From the cell containing the given text, extract its center point as [X, Y] coordinate. 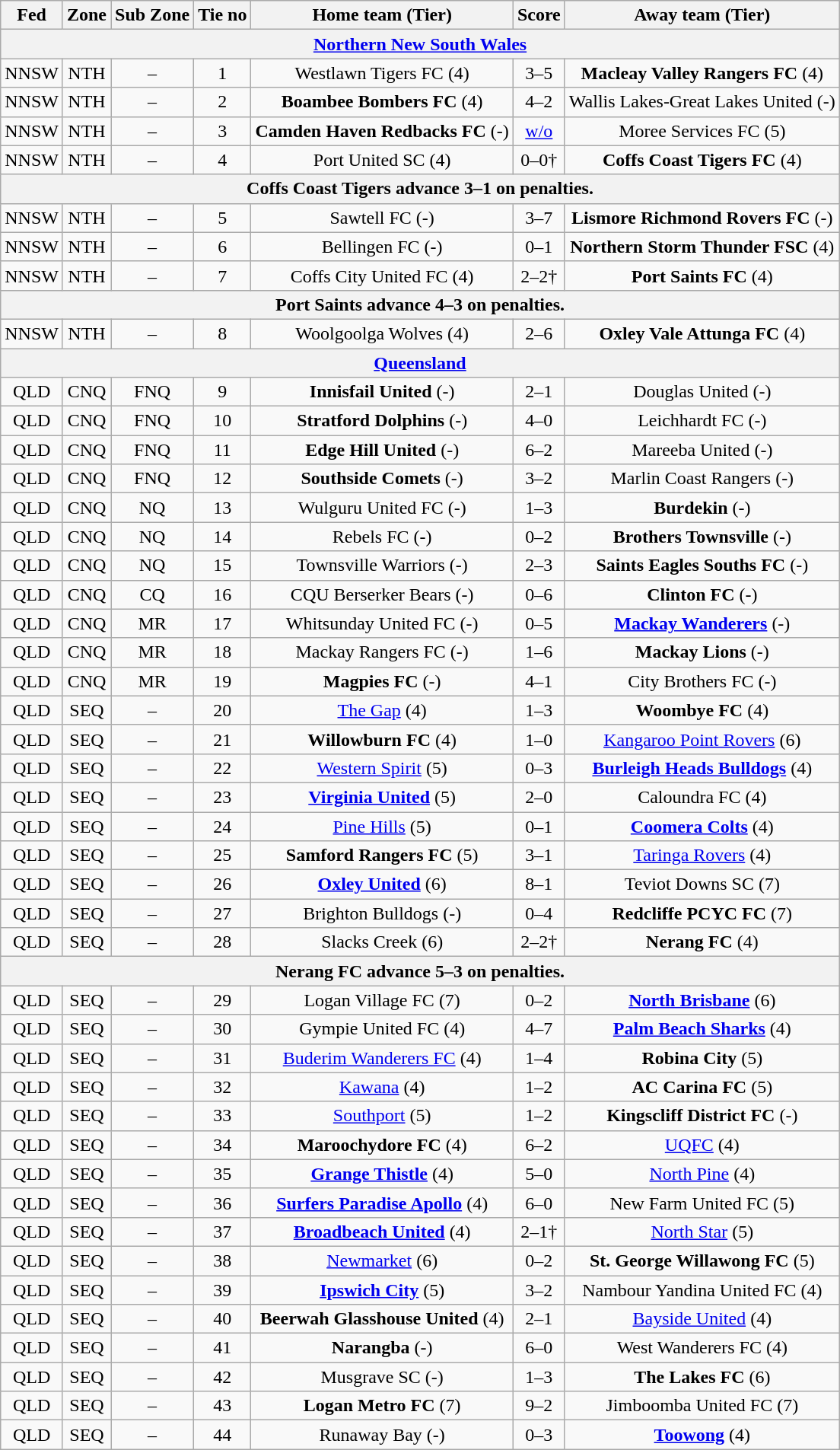
18 [222, 652]
w/o [539, 131]
3 [222, 131]
Fed [32, 15]
North Pine (4) [702, 1174]
2–6 [539, 333]
37 [222, 1232]
41 [222, 1348]
11 [222, 450]
Oxley Vale Attunga FC (4) [702, 333]
Brothers Townsville (-) [702, 537]
North Brisbane (6) [702, 1000]
4–7 [539, 1029]
29 [222, 1000]
Runaway Bay (-) [382, 1435]
Gympie United FC (4) [382, 1029]
2–3 [539, 566]
6 [222, 247]
15 [222, 566]
Macleay Valley Rangers FC (4) [702, 73]
Coffs City United FC (4) [382, 276]
CQU Berserker Bears (-) [382, 594]
Marlin Coast Rangers (-) [702, 479]
Coffs Coast Tigers advance 3–1 on penalties. [420, 189]
City Brothers FC (-) [702, 681]
Logan Metro FC (7) [382, 1406]
Burdekin (-) [702, 508]
Surfers Paradise Apollo (4) [382, 1203]
2–1† [539, 1232]
North Star (5) [702, 1232]
Oxley United (6) [382, 884]
Stratford Dolphins (-) [382, 421]
31 [222, 1058]
13 [222, 508]
Toowong (4) [702, 1435]
Nerang FC (4) [702, 942]
Sub Zone [152, 15]
32 [222, 1087]
Edge Hill United (-) [382, 450]
0–4 [539, 913]
0–6 [539, 594]
20 [222, 710]
Burleigh Heads Bulldogs (4) [702, 768]
21 [222, 739]
Home team (Tier) [382, 15]
3–7 [539, 218]
Palm Beach Sharks (4) [702, 1029]
Nambour Yandina United FC (4) [702, 1290]
8 [222, 333]
2–0 [539, 797]
1–6 [539, 652]
Kawana (4) [382, 1087]
3–1 [539, 856]
Whitsunday United FC (-) [382, 623]
Willowburn FC (4) [382, 739]
12 [222, 479]
Slacks Creek (6) [382, 942]
Coffs Coast Tigers FC (4) [702, 160]
Score [539, 15]
Teviot Downs SC (7) [702, 884]
16 [222, 594]
44 [222, 1435]
1–4 [539, 1058]
2 [222, 102]
Brighton Bulldogs (-) [382, 913]
4–2 [539, 102]
Woombye FC (4) [702, 710]
38 [222, 1260]
33 [222, 1116]
14 [222, 537]
West Wanderers FC (4) [702, 1348]
Redcliffe PCYC FC (7) [702, 913]
Jimboomba United FC (7) [702, 1406]
36 [222, 1203]
Maroochydore FC (4) [382, 1145]
10 [222, 421]
Clinton FC (-) [702, 594]
17 [222, 623]
25 [222, 856]
Moree Services FC (5) [702, 131]
Bellingen FC (-) [382, 247]
Mackay Lions (-) [702, 652]
40 [222, 1319]
Queensland [420, 363]
New Farm United FC (5) [702, 1203]
9–2 [539, 1406]
42 [222, 1377]
Nerang FC advance 5–3 on penalties. [420, 971]
4 [222, 160]
Woolgoolga Wolves (4) [382, 333]
Port United SC (4) [382, 160]
23 [222, 797]
Taringa Rovers (4) [702, 856]
3–5 [539, 73]
Kangaroo Point Rovers (6) [702, 739]
Musgrave SC (-) [382, 1377]
CQ [152, 594]
Robina City (5) [702, 1058]
8–1 [539, 884]
UQFC (4) [702, 1145]
Zone [87, 15]
Bayside United (4) [702, 1319]
Boambee Bombers FC (4) [382, 102]
35 [222, 1174]
Caloundra FC (4) [702, 797]
Mackay Rangers FC (-) [382, 652]
The Lakes FC (6) [702, 1377]
5 [222, 218]
Narangba (-) [382, 1348]
4–1 [539, 681]
Beerwah Glasshouse United (4) [382, 1319]
28 [222, 942]
Kingscliff District FC (-) [702, 1116]
Magpies FC (-) [382, 681]
Saints Eagles Souths FC (-) [702, 566]
1–0 [539, 739]
Mareeba United (-) [702, 450]
Sawtell FC (-) [382, 218]
Northern New South Wales [420, 44]
The Gap (4) [382, 710]
34 [222, 1145]
26 [222, 884]
0–0† [539, 160]
Northern Storm Thunder FSC (4) [702, 247]
Port Saints advance 4–3 on penalties. [420, 304]
39 [222, 1290]
22 [222, 768]
Western Spirit (5) [382, 768]
24 [222, 826]
Townsville Warriors (-) [382, 566]
Westlawn Tigers FC (4) [382, 73]
Coomera Colts (4) [702, 826]
7 [222, 276]
Douglas United (-) [702, 392]
Wallis Lakes-Great Lakes United (-) [702, 102]
Ipswich City (5) [382, 1290]
Samford Rangers FC (5) [382, 856]
Wulguru United FC (-) [382, 508]
4–0 [539, 421]
0–5 [539, 623]
AC Carina FC (5) [702, 1087]
5–0 [539, 1174]
Rebels FC (-) [382, 537]
Camden Haven Redbacks FC (-) [382, 131]
Buderim Wanderers FC (4) [382, 1058]
Logan Village FC (7) [382, 1000]
Port Saints FC (4) [702, 276]
27 [222, 913]
Tie no [222, 15]
Leichhardt FC (-) [702, 421]
Grange Thistle (4) [382, 1174]
Mackay Wanderers (-) [702, 623]
Southport (5) [382, 1116]
1 [222, 73]
Pine Hills (5) [382, 826]
Newmarket (6) [382, 1260]
Southside Comets (-) [382, 479]
St. George Willawong FC (5) [702, 1260]
9 [222, 392]
Away team (Tier) [702, 15]
19 [222, 681]
43 [222, 1406]
Virginia United (5) [382, 797]
30 [222, 1029]
Broadbeach United (4) [382, 1232]
Lismore Richmond Rovers FC (-) [702, 218]
Innisfail United (-) [382, 392]
